Capture the cell that displays the provided text and extract its (x, y) central coordinate. 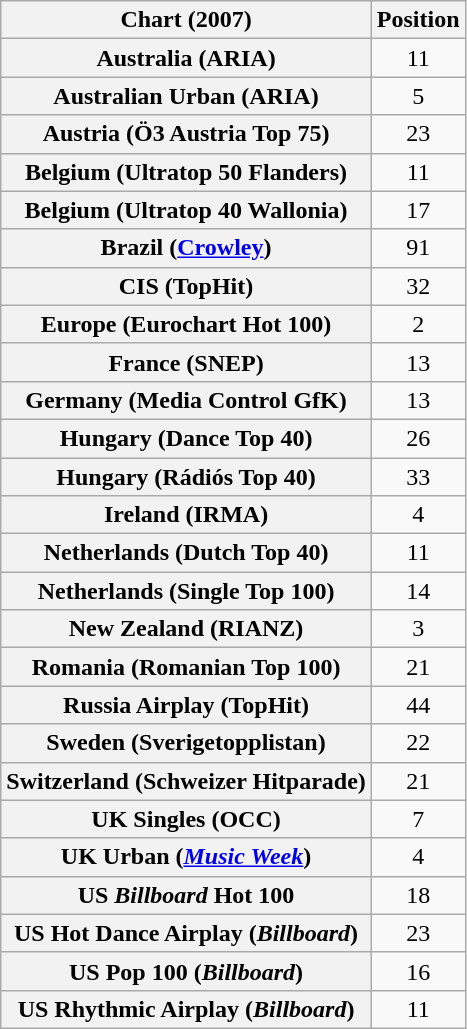
Australia (ARIA) (186, 58)
Hungary (Rádiós Top 40) (186, 477)
Brazil (Crowley) (186, 248)
New Zealand (RIANZ) (186, 629)
Switzerland (Schweizer Hitparade) (186, 781)
7 (418, 819)
UK Singles (OCC) (186, 819)
22 (418, 743)
Ireland (IRMA) (186, 515)
US Rhythmic Airplay (Billboard) (186, 1009)
18 (418, 895)
US Billboard Hot 100 (186, 895)
14 (418, 591)
Romania (Romanian Top 100) (186, 667)
Australian Urban (ARIA) (186, 96)
Sweden (Sverigetopplistan) (186, 743)
Germany (Media Control GfK) (186, 400)
CIS (TopHit) (186, 286)
Position (418, 20)
Hungary (Dance Top 40) (186, 438)
UK Urban (Music Week) (186, 857)
32 (418, 286)
2 (418, 324)
Netherlands (Single Top 100) (186, 591)
Belgium (Ultratop 40 Wallonia) (186, 210)
Chart (2007) (186, 20)
Austria (Ö3 Austria Top 75) (186, 134)
Europe (Eurochart Hot 100) (186, 324)
Netherlands (Dutch Top 40) (186, 553)
3 (418, 629)
Belgium (Ultratop 50 Flanders) (186, 172)
US Pop 100 (Billboard) (186, 971)
5 (418, 96)
91 (418, 248)
16 (418, 971)
26 (418, 438)
Russia Airplay (TopHit) (186, 705)
44 (418, 705)
US Hot Dance Airplay (Billboard) (186, 933)
17 (418, 210)
France (SNEP) (186, 362)
33 (418, 477)
